Return the (X, Y) coordinate for the center point of the cell that contains the specified text.  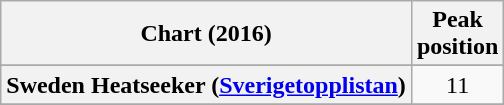
11 (457, 85)
Chart (2016) (206, 34)
Sweden Heatseeker (Sverigetopplistan) (206, 85)
Peakposition (457, 34)
